Pinpoint the cell where the given text exists, returning its [X, Y] midpoint coordinate. 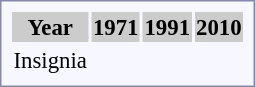
2010 [220, 27]
Year [50, 27]
1991 [168, 27]
Insignia [50, 60]
1971 [116, 27]
